Detect which cell encompasses the target text, then output its (X, Y) center coordinate. 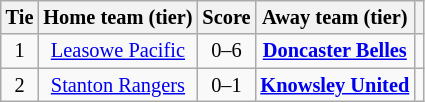
2 (20, 85)
Knowsley United (334, 85)
0–6 (226, 51)
Tie (20, 17)
Doncaster Belles (334, 51)
Leasowe Pacific (118, 51)
0–1 (226, 85)
Score (226, 17)
1 (20, 51)
Home team (tier) (118, 17)
Stanton Rangers (118, 85)
Away team (tier) (334, 17)
